Extract the [x, y] coordinate from the center of the cell holding the provided text.  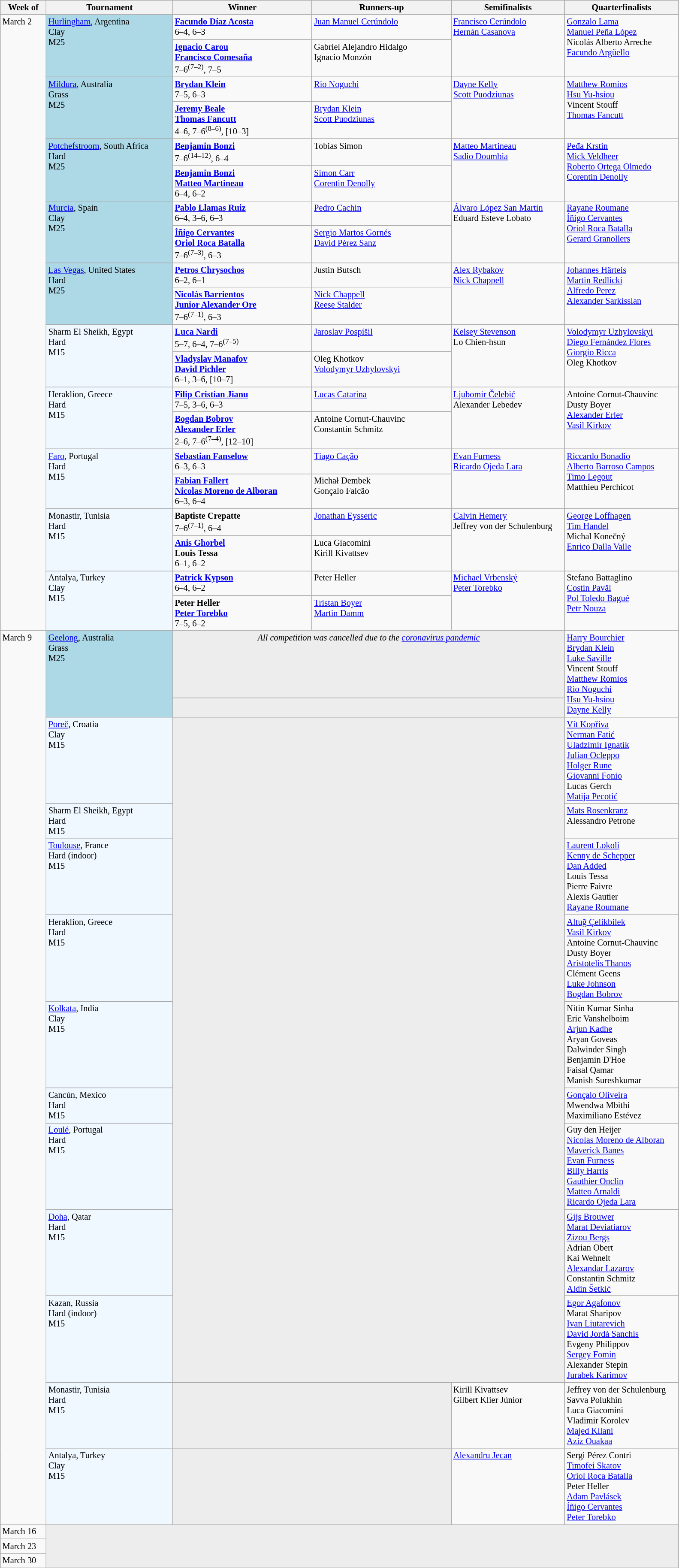
Tournament [110, 7]
Sergi Pérez Contri Timofei Skatov Oriol Roca Batalla Peter Heller Adam Pavlásek Íñigo Cervantes Peter Torebko [622, 1486]
Rio Noguchi [382, 89]
Sebastian Fanselow 6–3, 6–3 [243, 461]
Tobias Simon [382, 152]
Gonzalo Lama Manuel Peña López Nicolás Alberto Arreche Facundo Argüello [622, 45]
Pedro Cachin [382, 213]
Benjamin Bonzi 7–6(14–12), 6–4 [243, 152]
Gonçalo Oliveira Mwendwa Mbithi Maximiliano Estévez [622, 1105]
Riccardo Bonadio Alberto Barroso Campos Timo Legout Matthieu Perchicot [622, 479]
Johannes Härteis Martin Redlicki Alfredo Perez Alexander Sarkissian [622, 293]
Harry Bourchier Brydan Klein Luke Saville Vincent Stouff Matthew Romios Rio Noguchi Hsu Yu-hsiou Dayne Kelly [622, 674]
Álvaro López San Martín Eduard Esteve Lobato [508, 232]
Ignacio Carou Francisco Comesaña 7–6(7–2), 7–5 [243, 58]
Loulé, Portugal Hard M15 [110, 1166]
Tristan Boyer Martin Damm [382, 613]
Calvin Hemery Jeffrey von der Schulenburg [508, 540]
Francisco Cerúndolo Hernán Casanova [508, 45]
George Loffhagen Tim Handel Michal Konečný Enrico Dalla Valle [622, 540]
Michał Dembek Gonçalo Falcão [382, 491]
Guy den Heijer Nicolas Moreno de Alboran Maverick Banes Evan Furness Billy Harris Gauthier Onclin Matteo Arnaldi Ricardo Ojeda Lara [622, 1166]
Alex Rybakov Nick Chappell [508, 293]
Alexandru Jecan [508, 1486]
Sergio Martos Gornés David Pérez Sanz [382, 244]
Murcia, Spain Clay M25 [110, 232]
Lucas Catarina [382, 399]
Laurent Lokoli Kenny de Schepper Dan Added Louis Tessa Pierre Faivre Alexis Gautier Rayane Roumane [622, 876]
Las Vegas, United States Hard M25 [110, 293]
Michael Vrbenský Peter Torebko [508, 601]
Peđa Krstin Mick Veldheer Roberto Ortega Olmedo Corentin Denolly [622, 170]
March 16 [23, 1532]
Jeffrey von der Schulenburg Savva Polukhin Luca Giacomini Vladimir Korolev Majed Kilani Aziz Ouakaa [622, 1415]
Gijs Brouwer Marat Deviatiarov Zizou Bergs Adrian Obert Kai Wehnelt Alexandar Lazarov Constantin Schmitz Aldin Šetkić [622, 1253]
Antoine Cornut-Chauvinc Dusty Boyer Alexander Erler Vasil Kirkov [622, 418]
Nick Chappell Reese Stalder [382, 306]
Poreč, Croatia Clay M15 [110, 760]
Potchefstroom, South Africa Hard M25 [110, 170]
Dayne Kelly Scott Puodziunas [508, 108]
Runners-up [382, 7]
Egor Agafonov Marat Sharipov Ivan Liutarevich David Jordà Sanchis Evgeny Philippov Sergey Fomin Alexander Stepin Jurabek Karimov [622, 1339]
Matthew Romios Hsu Yu-hsiou Vincent Stouff Thomas Fancutt [622, 108]
Cancún, Mexico Hard M15 [110, 1105]
Tiago Cação [382, 461]
Brydan Klein 7–5, 6–3 [243, 89]
Faro, Portugal Hard M15 [110, 479]
Baptiste Crepatte 7–6(7–1), 6–4 [243, 523]
Vladyslav Manafov David Pichler 6–1, 3–6, [10–7] [243, 369]
Luca Giacomini Kirill Kivattsev [382, 553]
Kazan, Russia Hard (indoor) M15 [110, 1339]
Jaroslav Pospíšil [382, 338]
Kelsey Stevenson Lo Chien-hsun [508, 356]
Mats Rosenkranz Alessandro Petrone [622, 821]
Jonathan Eysseric [382, 523]
Simon Carr Corentin Denolly [382, 183]
Benjamin Bonzi Matteo Martineau 6–4, 6–2 [243, 183]
Antoine Cornut-Chauvinc Constantin Schmitz [382, 430]
Anis Ghorbel Louis Tessa 6–1, 6–2 [243, 553]
Facundo Díaz Acosta 6–4, 6–3 [243, 27]
Doha, Qatar Hard M15 [110, 1253]
Patrick Kypson 6–4, 6–2 [243, 583]
March 23 [23, 1546]
Nicolás Barrientos Junior Alexander Ore 7–6(7–1), 6–3 [243, 306]
Justin Butsch [382, 275]
Pablo Llamas Ruiz 6–4, 3–6, 6–3 [243, 213]
Filip Cristian Jianu 7–5, 3–6, 6–3 [243, 399]
Stefano Battaglino Costin Pavăl Pol Toledo Bagué Petr Nouza [622, 601]
Vít Kopřiva Nerman Fatić Uladzimir Ignatik Julian Ocleppo Holger Rune Giovanni Fonio Lucas Gerch Matija Pecotić [622, 760]
Evan Furness Ricardo Ojeda Lara [508, 479]
Luca Nardi 5–7, 6–4, 7–6(7–5) [243, 338]
Petros Chrysochos 6–2, 6–1 [243, 275]
All competition was cancelled due to the coronavirus pandemic [369, 664]
Bogdan Bobrov Alexander Erler 2–6, 7–6(7–4), [12–10] [243, 430]
Matteo Martineau Sadio Doumbia [508, 170]
March 2 [23, 323]
Geelong, Australia Grass M25 [110, 674]
Íñigo Cervantes Oriol Roca Batalla 7–6(7–3), 6–3 [243, 244]
Volodymyr Uzhylovskyi Diego Fernández Flores Giorgio Ricca Oleg Khotkov [622, 356]
Juan Manuel Cerúndolo [382, 27]
Hurlingham, Argentina Clay M25 [110, 45]
Week of [23, 7]
Quarterfinalists [622, 7]
Gabriel Alejandro Hidalgo Ignacio Monzón [382, 58]
Kolkata, India Clay M15 [110, 1045]
Mildura, Australia Grass M25 [110, 108]
Rayane Roumane Íñigo Cervantes Oriol Roca Batalla Gerard Granollers [622, 232]
Peter Heller Peter Torebko 7–5, 6–2 [243, 613]
Oleg Khotkov Volodymyr Uzhylovskyi [382, 369]
March 30 [23, 1561]
Jeremy Beale Thomas Fancutt 4–6, 7–6(8–6), [10–3] [243, 120]
Altuğ Çelikbilek Vasil Kirkov Antoine Cornut-Chauvinc Dusty Boyer Aristotelis Thanos Clément Geens Luke Johnson Bogdan Bobrov [622, 958]
Toulouse, France Hard (indoor) M15 [110, 876]
Nitin Kumar Sinha Eric Vanshelboim Arjun Kadhe Aryan Goveas Dalwinder Singh Benjamin D'Hoe Faisal Qamar Manish Sureshkumar [622, 1045]
Peter Heller [382, 583]
Ljubomir Čelebić Alexander Lebedev [508, 418]
Fabian Fallert Nicolas Moreno de Alboran 6–3, 6–4 [243, 491]
Winner [243, 7]
March 9 [23, 1078]
Semifinalists [508, 7]
Kirill Kivattsev Gilbert Klier Júnior [508, 1415]
Brydan Klein Scott Puodziunas [382, 120]
